Identify which cell holds the provided text, then report its [X, Y] central coordinate. 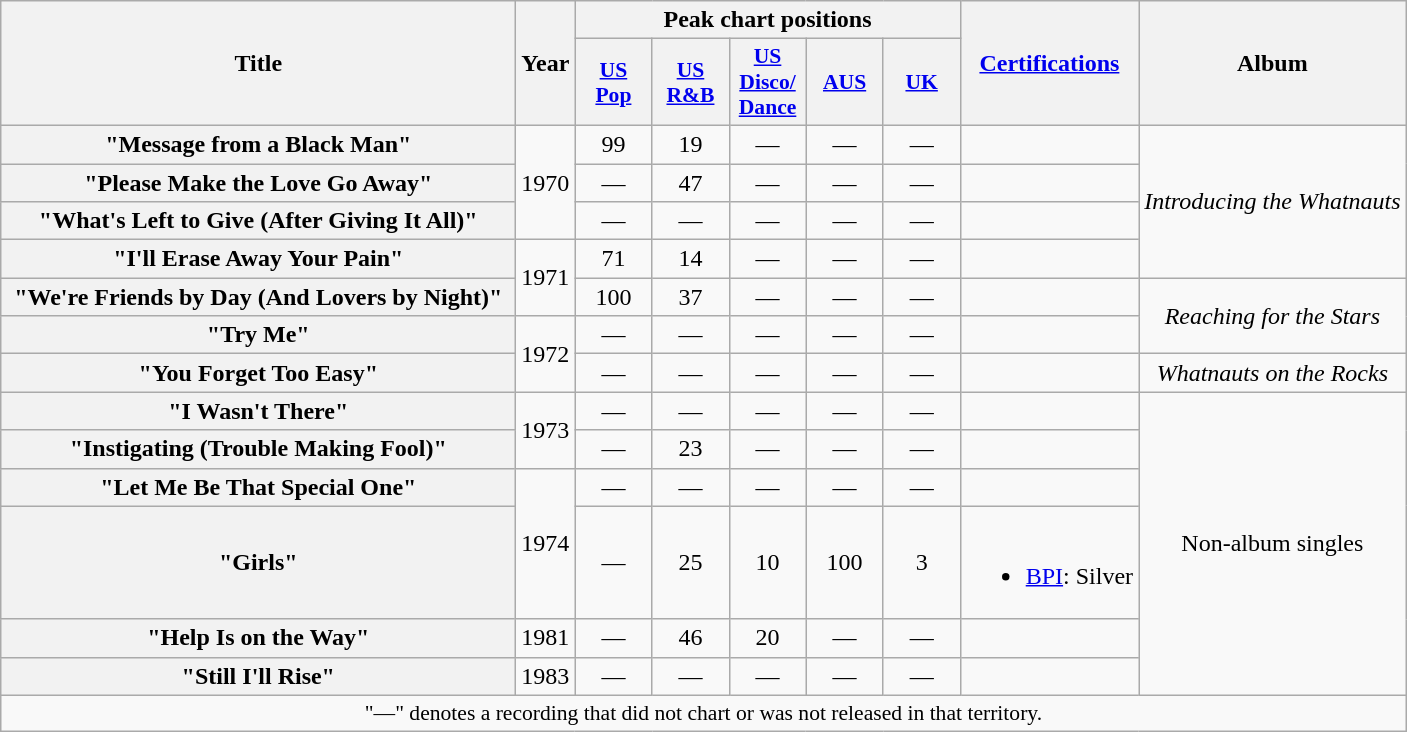
"Help Is on the Way" [258, 638]
1981 [546, 638]
UK [922, 82]
"I Wasn't There" [258, 411]
10 [768, 562]
"You Forget Too Easy" [258, 373]
1973 [546, 430]
1971 [546, 278]
1970 [546, 182]
71 [614, 259]
BPI: Silver [1049, 562]
US Disco/Dance [768, 82]
"Girls" [258, 562]
"Still I'll Rise" [258, 676]
1972 [546, 354]
"Try Me" [258, 335]
37 [690, 297]
Introducing the Whatnauts [1272, 201]
14 [690, 259]
"We're Friends by Day (And Lovers by Night)" [258, 297]
47 [690, 183]
25 [690, 562]
"I'll Erase Away Your Pain" [258, 259]
20 [768, 638]
"Let Me Be That Special One" [258, 487]
"Message from a Black Man" [258, 144]
1983 [546, 676]
"Please Make the Love Go Away" [258, 183]
"—" denotes a recording that did not chart or was not released in that territory. [704, 713]
19 [690, 144]
Reaching for the Stars [1272, 316]
Title [258, 64]
99 [614, 144]
1974 [546, 544]
"What's Left to Give (After Giving It All)" [258, 221]
US Pop [614, 82]
"Instigating (Trouble Making Fool)" [258, 449]
Peak chart positions [768, 20]
3 [922, 562]
AUS [844, 82]
Whatnauts on the Rocks [1272, 373]
Certifications [1049, 64]
US R&B [690, 82]
Album [1272, 64]
46 [690, 638]
Non-album singles [1272, 544]
Year [546, 64]
23 [690, 449]
